Output the (X, Y) coordinate of the center of the cell containing the given text.  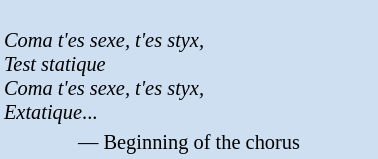
— Beginning of the chorus (188, 142)
Coma t'es sexe, t'es styx, Test statique Coma t'es sexe, t'es styx, Extatique... (188, 64)
